Extract the (X, Y) coordinate from the center of the cell holding the provided text.  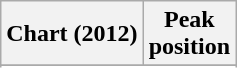
Chart (2012) (72, 34)
Peakposition (189, 34)
